Capture the cell that displays the provided text and extract its (x, y) central coordinate. 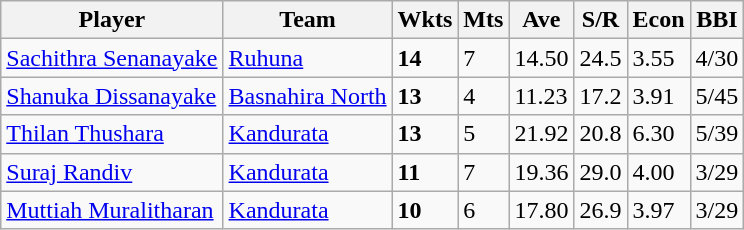
29.0 (600, 172)
Basnahira North (308, 96)
14.50 (542, 58)
4.00 (658, 172)
5/39 (717, 134)
17.2 (600, 96)
Sachithra Senanayake (112, 58)
6 (484, 210)
11.23 (542, 96)
Suraj Randiv (112, 172)
Thilan Thushara (112, 134)
11 (425, 172)
4/30 (717, 58)
20.8 (600, 134)
17.80 (542, 210)
Team (308, 20)
26.9 (600, 210)
5 (484, 134)
24.5 (600, 58)
3.55 (658, 58)
14 (425, 58)
S/R (600, 20)
5/45 (717, 96)
10 (425, 210)
Ruhuna (308, 58)
Mts (484, 20)
Shanuka Dissanayake (112, 96)
Wkts (425, 20)
BBI (717, 20)
6.30 (658, 134)
21.92 (542, 134)
3.91 (658, 96)
Ave (542, 20)
3.97 (658, 210)
Muttiah Muralitharan (112, 210)
Econ (658, 20)
Player (112, 20)
4 (484, 96)
19.36 (542, 172)
